Output the [X, Y] coordinate of the center of the cell containing the given text.  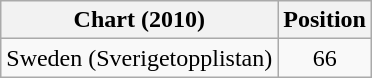
Chart (2010) [140, 20]
Position [325, 20]
Sweden (Sverigetopplistan) [140, 58]
66 [325, 58]
